Locate the cell with the specified text and output its (X, Y) center coordinate. 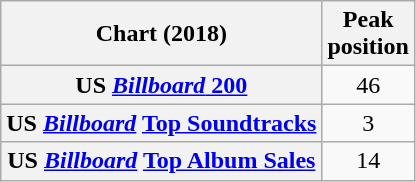
US Billboard 200 (162, 85)
46 (368, 85)
Peakposition (368, 34)
US Billboard Top Album Sales (162, 161)
14 (368, 161)
Chart (2018) (162, 34)
US Billboard Top Soundtracks (162, 123)
3 (368, 123)
